From the cell containing the given text, extract its center point as [x, y] coordinate. 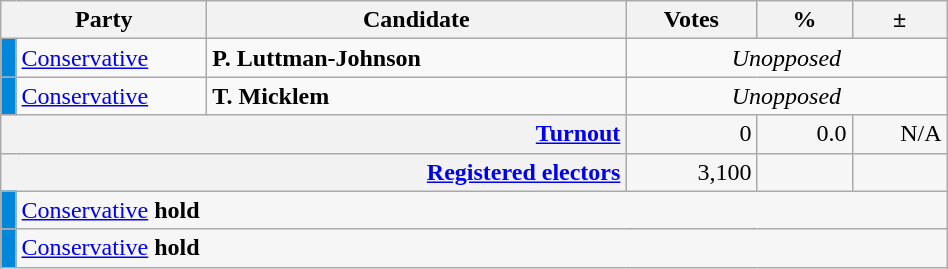
N/A [900, 134]
3,100 [692, 172]
Candidate [416, 20]
P. Luttman-Johnson [416, 58]
Registered electors [314, 172]
Turnout [314, 134]
Party [104, 20]
0 [692, 134]
Votes [692, 20]
T. Micklem [416, 96]
% [804, 20]
0.0 [804, 134]
± [900, 20]
